Provide the (X, Y) coordinate of the cell's center where the given text is located.  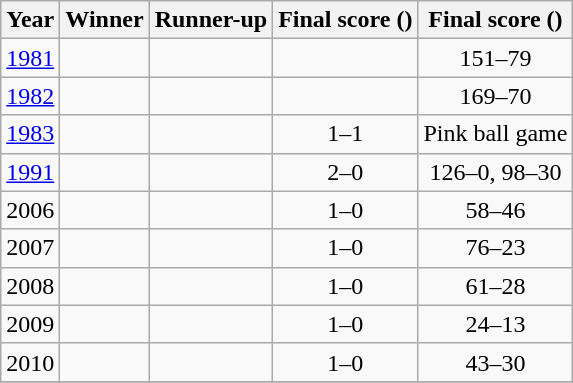
Year (30, 20)
1991 (30, 172)
24–13 (496, 324)
151–79 (496, 58)
1983 (30, 134)
1–1 (346, 134)
Pink ball game (496, 134)
2007 (30, 248)
126–0, 98–30 (496, 172)
169–70 (496, 96)
Winner (104, 20)
58–46 (496, 210)
61–28 (496, 286)
1982 (30, 96)
2008 (30, 286)
43–30 (496, 362)
2006 (30, 210)
2010 (30, 362)
2009 (30, 324)
Runner-up (211, 20)
76–23 (496, 248)
1981 (30, 58)
2–0 (346, 172)
